Pinpoint the cell where the given text exists, returning its (x, y) midpoint coordinate. 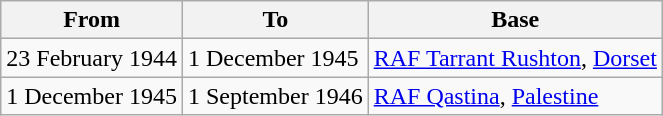
From (92, 20)
23 February 1944 (92, 58)
RAF Qastina, Palestine (515, 96)
To (275, 20)
Base (515, 20)
1 September 1946 (275, 96)
RAF Tarrant Rushton, Dorset (515, 58)
